Locate the cell with the specified text and output its (X, Y) center coordinate. 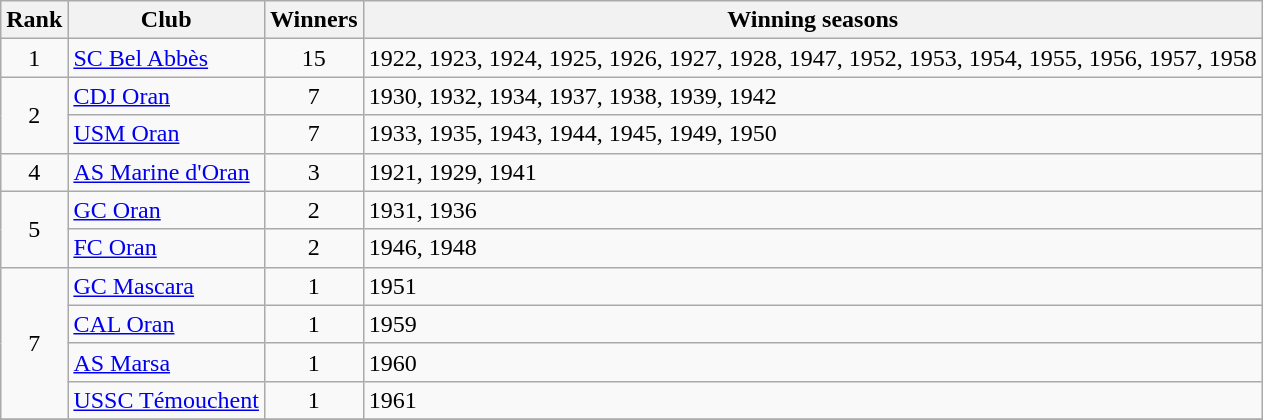
SC Bel Abbès (166, 58)
1930, 1932, 1934, 1937, 1938, 1939, 1942 (812, 96)
AS Marine d'Oran (166, 172)
1961 (812, 400)
1933, 1935, 1943, 1944, 1945, 1949, 1950 (812, 134)
1921, 1929, 1941 (812, 172)
1960 (812, 362)
USM Oran (166, 134)
Rank (34, 20)
GC Mascara (166, 286)
USSC Témouchent (166, 400)
3 (314, 172)
Club (166, 20)
15 (314, 58)
1931, 1936 (812, 210)
Winning seasons (812, 20)
AS Marsa (166, 362)
5 (34, 229)
1922, 1923, 1924, 1925, 1926, 1927, 1928, 1947, 1952, 1953, 1954, 1955, 1956, 1957, 1958 (812, 58)
Winners (314, 20)
CDJ Oran (166, 96)
CAL Oran (166, 324)
1946, 1948 (812, 248)
1951 (812, 286)
GC Oran (166, 210)
FC Oran (166, 248)
1959 (812, 324)
4 (34, 172)
